Identify which cell holds the provided text, then report its [X, Y] central coordinate. 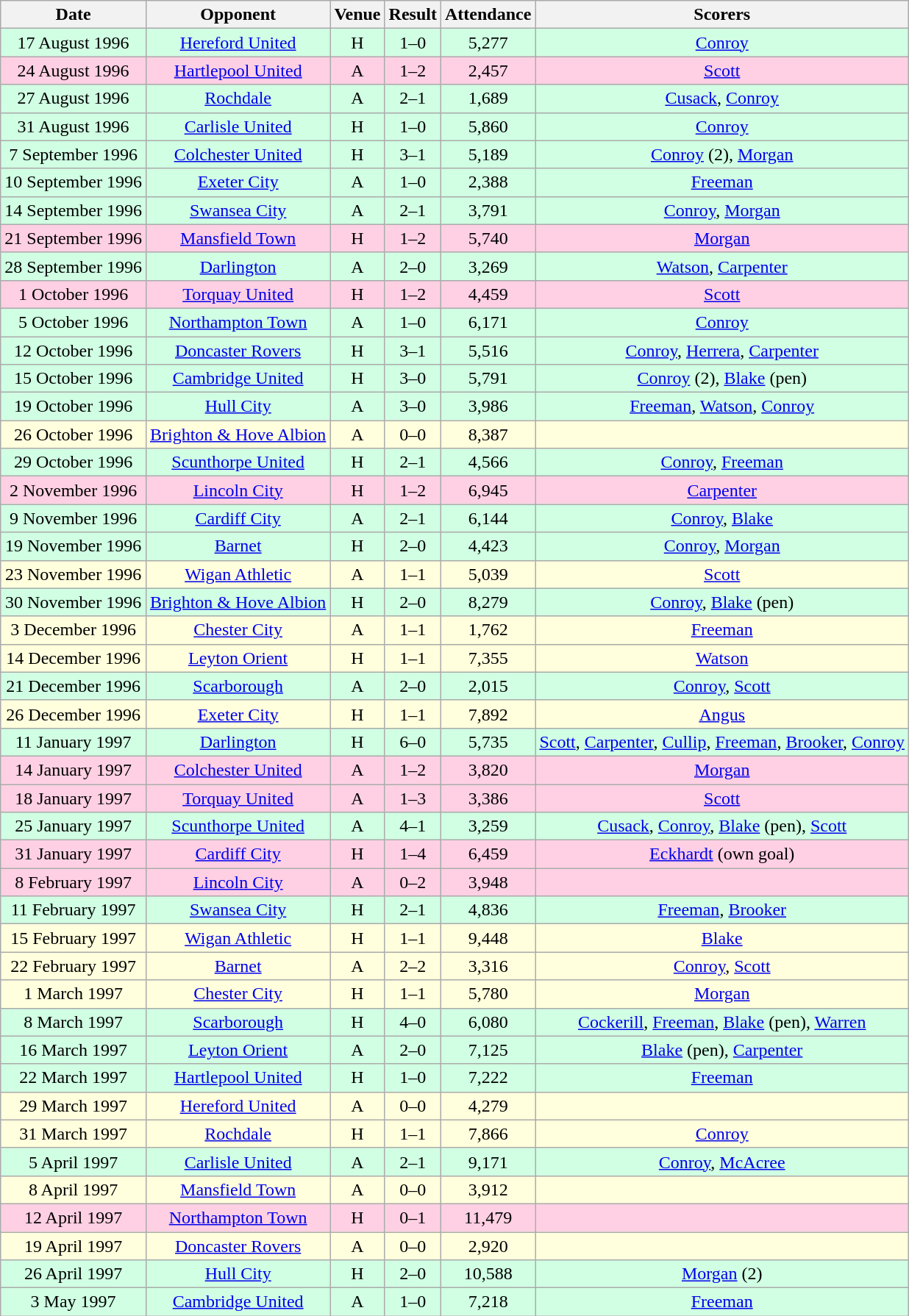
Morgan (2) [722, 1274]
3,259 [488, 826]
3 December 1996 [74, 630]
8 March 1997 [74, 1022]
1,762 [488, 630]
21 September 1996 [74, 238]
8 April 1997 [74, 1190]
7,355 [488, 658]
14 December 1996 [74, 658]
31 January 1997 [74, 854]
2,920 [488, 1246]
3,791 [488, 210]
8,387 [488, 435]
4–0 [413, 1022]
Conroy, Herrera, Carpenter [722, 351]
9,171 [488, 1162]
26 October 1996 [74, 435]
31 March 1997 [74, 1134]
Result [413, 15]
Freeman, Watson, Conroy [722, 407]
5,277 [488, 43]
31 August 1996 [74, 126]
29 October 1996 [74, 462]
4,279 [488, 1106]
7,125 [488, 1050]
6,080 [488, 1022]
7 September 1996 [74, 154]
2,457 [488, 71]
Blake [722, 938]
5,740 [488, 238]
9,448 [488, 938]
5,189 [488, 154]
4,566 [488, 462]
16 March 1997 [74, 1050]
26 December 1996 [74, 714]
3,948 [488, 882]
12 April 1997 [74, 1217]
1–3 [413, 798]
Scorers [722, 15]
6–0 [413, 742]
14 September 1996 [74, 210]
19 April 1997 [74, 1246]
Carpenter [722, 490]
4,423 [488, 546]
5,516 [488, 351]
3,269 [488, 266]
6,945 [488, 490]
5,735 [488, 742]
Freeman, Brooker [722, 910]
5,860 [488, 126]
2,015 [488, 686]
6,144 [488, 518]
Blake (pen), Carpenter [722, 1050]
Scott, Carpenter, Cullip, Freeman, Brooker, Conroy [722, 742]
3,986 [488, 407]
1,689 [488, 99]
11 January 1997 [74, 742]
5,780 [488, 994]
Angus [722, 714]
12 October 1996 [74, 351]
Attendance [488, 15]
3,316 [488, 966]
19 November 1996 [74, 546]
2–2 [413, 966]
Cusack, Conroy [722, 99]
Watson [722, 658]
10,588 [488, 1274]
Cockerill, Freeman, Blake (pen), Warren [722, 1022]
4,459 [488, 294]
3,912 [488, 1190]
0–1 [413, 1217]
15 February 1997 [74, 938]
14 January 1997 [74, 770]
9 November 1996 [74, 518]
2 November 1996 [74, 490]
1 October 1996 [74, 294]
Conroy (2), Blake (pen) [722, 379]
24 August 1996 [74, 71]
1–4 [413, 854]
5 October 1996 [74, 322]
Eckhardt (own goal) [722, 854]
29 March 1997 [74, 1106]
11,479 [488, 1217]
Conroy, Blake [722, 518]
Date [74, 15]
18 January 1997 [74, 798]
Conroy, Blake (pen) [722, 602]
22 March 1997 [74, 1078]
27 August 1996 [74, 99]
1 March 1997 [74, 994]
0–2 [413, 882]
28 September 1996 [74, 266]
2,388 [488, 182]
15 October 1996 [74, 379]
17 August 1996 [74, 43]
25 January 1997 [74, 826]
Watson, Carpenter [722, 266]
11 February 1997 [74, 910]
3 May 1997 [74, 1302]
21 December 1996 [74, 686]
7,866 [488, 1134]
5,791 [488, 379]
Cusack, Conroy, Blake (pen), Scott [722, 826]
Conroy (2), Morgan [722, 154]
5 April 1997 [74, 1162]
7,892 [488, 714]
Conroy, McAcree [722, 1162]
6,459 [488, 854]
4,836 [488, 910]
19 October 1996 [74, 407]
5,039 [488, 574]
6,171 [488, 322]
3,386 [488, 798]
3,820 [488, 770]
8 February 1997 [74, 882]
30 November 1996 [74, 602]
4–1 [413, 826]
7,222 [488, 1078]
Opponent [238, 15]
Conroy, Freeman [722, 462]
22 February 1997 [74, 966]
10 September 1996 [74, 182]
7,218 [488, 1302]
8,279 [488, 602]
Venue [357, 15]
26 April 1997 [74, 1274]
23 November 1996 [74, 574]
